Return the [X, Y] coordinate for the center point of the cell that contains the specified text.  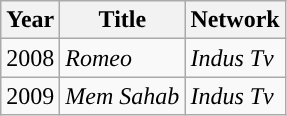
Year [30, 20]
Title [122, 20]
Romeo [122, 58]
Mem Sahab [122, 96]
2008 [30, 58]
Network [235, 20]
2009 [30, 96]
